Determine the (x, y) coordinate at the center of the cell enclosing the given text.  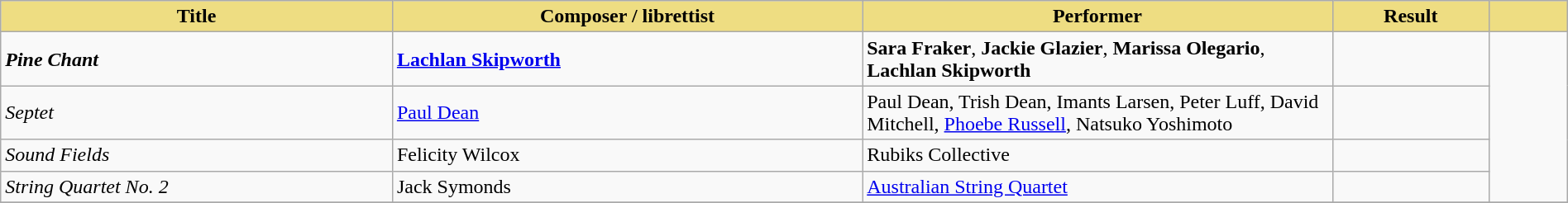
Australian String Quartet (1097, 186)
Title (197, 17)
Septet (197, 112)
Felicity Wilcox (627, 155)
Lachlan Skipworth (627, 59)
Sound Fields (197, 155)
Paul Dean (627, 112)
String Quartet No. 2 (197, 186)
Rubiks Collective (1097, 155)
Composer / librettist (627, 17)
Jack Symonds (627, 186)
Result (1411, 17)
Sara Fraker, Jackie Glazier, Marissa Olegario, Lachlan Skipworth (1097, 59)
Paul Dean, Trish Dean, Imants Larsen, Peter Luff, David Mitchell, Phoebe Russell, Natsuko Yoshimoto (1097, 112)
Performer (1097, 17)
Pine Chant (197, 59)
